Find where the given text appears and provide that cell's center as (X, Y) coordinate. 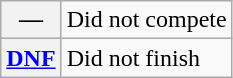
— (31, 20)
Did not finish (146, 58)
DNF (31, 58)
Did not compete (146, 20)
